Search for the cell housing the specified text and yield its [X, Y] center coordinate. 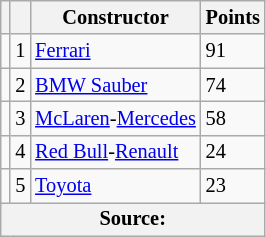
2 [20, 85]
Points [233, 17]
58 [233, 118]
91 [233, 51]
23 [233, 186]
McLaren-Mercedes [115, 118]
5 [20, 186]
Ferrari [115, 51]
Constructor [115, 17]
74 [233, 85]
1 [20, 51]
4 [20, 152]
BMW Sauber [115, 85]
Source: [133, 219]
24 [233, 152]
Toyota [115, 186]
Red Bull-Renault [115, 152]
3 [20, 118]
